Provide the (X, Y) coordinate of the cell's center where the given text is located.  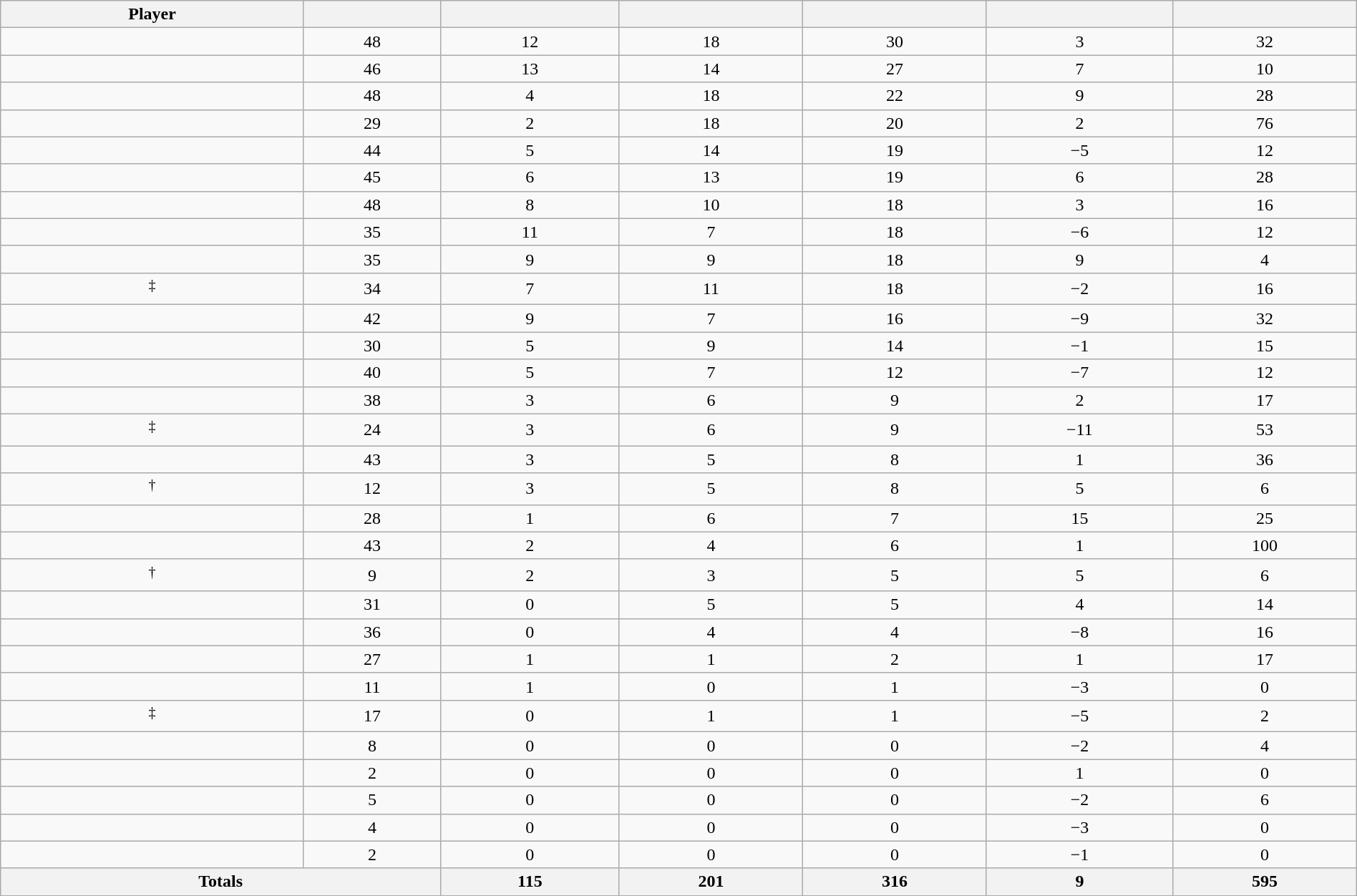
100 (1265, 545)
45 (372, 177)
Player (152, 14)
−11 (1079, 429)
42 (372, 318)
24 (372, 429)
−8 (1079, 632)
22 (895, 96)
−7 (1079, 373)
44 (372, 150)
29 (372, 123)
40 (372, 373)
53 (1265, 429)
115 (530, 882)
316 (895, 882)
38 (372, 400)
25 (1265, 518)
595 (1265, 882)
34 (372, 289)
46 (372, 69)
76 (1265, 123)
201 (711, 882)
31 (372, 605)
−9 (1079, 318)
Totals (220, 882)
−6 (1079, 232)
20 (895, 123)
